Return [X, Y] of the center of cell containing provided text 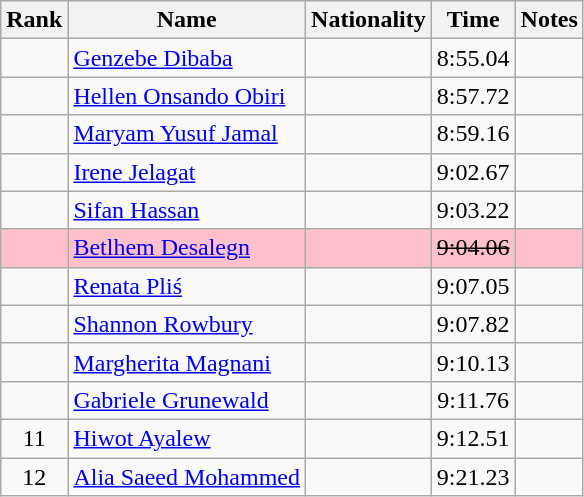
Notes [549, 20]
Time [473, 20]
9:07.05 [473, 286]
Genzebe Dibaba [187, 58]
Betlhem Desalegn [187, 248]
9:11.76 [473, 400]
9:04.06 [473, 248]
12 [34, 477]
8:59.16 [473, 134]
Margherita Magnani [187, 362]
Rank [34, 20]
9:21.23 [473, 477]
Alia Saeed Mohammed [187, 477]
Nationality [369, 20]
9:07.82 [473, 324]
8:57.72 [473, 96]
Hellen Onsando Obiri [187, 96]
Maryam Yusuf Jamal [187, 134]
Name [187, 20]
Renata Pliś [187, 286]
8:55.04 [473, 58]
11 [34, 438]
Gabriele Grunewald [187, 400]
Hiwot Ayalew [187, 438]
Sifan Hassan [187, 210]
Shannon Rowbury [187, 324]
9:02.67 [473, 172]
9:03.22 [473, 210]
Irene Jelagat [187, 172]
9:10.13 [473, 362]
9:12.51 [473, 438]
